For the text-containing cell, return its midpoint in (x, y) coordinate format. 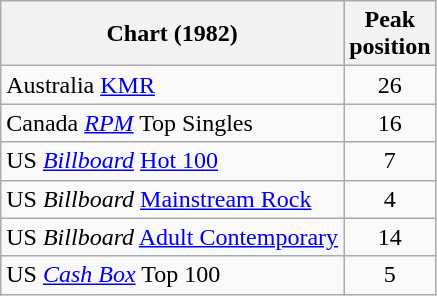
Peakposition (390, 34)
7 (390, 161)
Canada RPM Top Singles (172, 123)
26 (390, 85)
Australia KMR (172, 85)
US Billboard Adult Contemporary (172, 237)
US Cash Box Top 100 (172, 275)
14 (390, 237)
4 (390, 199)
16 (390, 123)
US Billboard Mainstream Rock (172, 199)
US Billboard Hot 100 (172, 161)
Chart (1982) (172, 34)
5 (390, 275)
